Return [X, Y] of the center of cell containing provided text 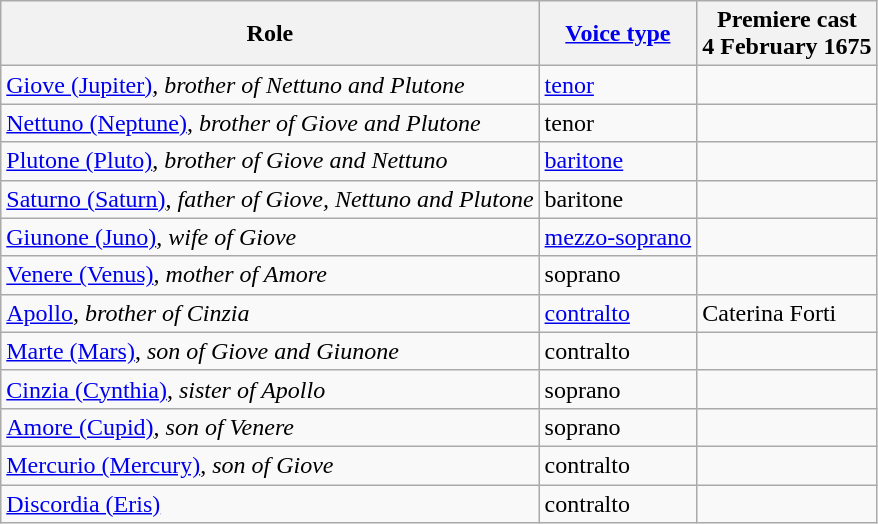
Caterina Forti [787, 313]
Venere (Venus), mother of Amore [270, 275]
Role [270, 34]
Plutone (Pluto), brother of Giove and Nettuno [270, 161]
Nettuno (Neptune), brother of Giove and Plutone [270, 123]
Amore (Cupid), son of Venere [270, 427]
Apollo, brother of Cinzia [270, 313]
Premiere cast4 February 1675 [787, 34]
Voice type [618, 34]
Marte (Mars), son of Giove and Giunone [270, 351]
Cinzia (Cynthia), sister of Apollo [270, 389]
Giunone (Juno), wife of Giove [270, 237]
Mercurio (Mercury), son of Giove [270, 465]
mezzo-soprano [618, 237]
Discordia (Eris) [270, 503]
Saturno (Saturn), father of Giove, Nettuno and Plutone [270, 199]
Giove (Jupiter), brother of Nettuno and Plutone [270, 85]
